Search for the cell housing the specified text and yield its (X, Y) center coordinate. 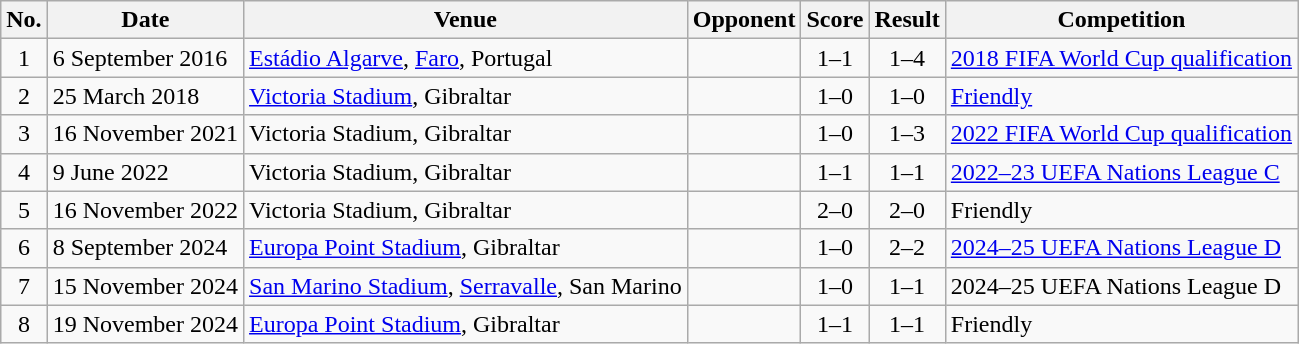
1–4 (907, 58)
2022–23 UEFA Nations League C (1121, 172)
9 June 2022 (145, 172)
Opponent (744, 20)
16 November 2022 (145, 210)
Result (907, 20)
2 (24, 96)
Competition (1121, 20)
4 (24, 172)
No. (24, 20)
2018 FIFA World Cup qualification (1121, 58)
6 (24, 248)
6 September 2016 (145, 58)
8 September 2024 (145, 248)
Venue (466, 20)
1 (24, 58)
25 March 2018 (145, 96)
Date (145, 20)
1–3 (907, 134)
Estádio Algarve, Faro, Portugal (466, 58)
8 (24, 324)
2022 FIFA World Cup qualification (1121, 134)
19 November 2024 (145, 324)
16 November 2021 (145, 134)
Score (835, 20)
5 (24, 210)
7 (24, 286)
3 (24, 134)
San Marino Stadium, Serravalle, San Marino (466, 286)
15 November 2024 (145, 286)
2–2 (907, 248)
